Determine the (X, Y) coordinate at the center of the cell enclosing the given text.  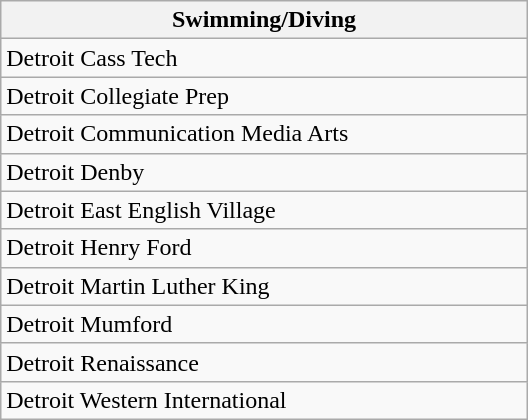
Detroit Mumford (264, 324)
Detroit Denby (264, 172)
Detroit Henry Ford (264, 248)
Detroit Martin Luther King (264, 286)
Detroit Collegiate Prep (264, 96)
Detroit Western International (264, 400)
Detroit Cass Tech (264, 58)
Detroit Renaissance (264, 362)
Detroit Communication Media Arts (264, 134)
Swimming/Diving (264, 20)
Detroit East English Village (264, 210)
